Provide the (x, y) coordinate of the cell's center where the given text is located.  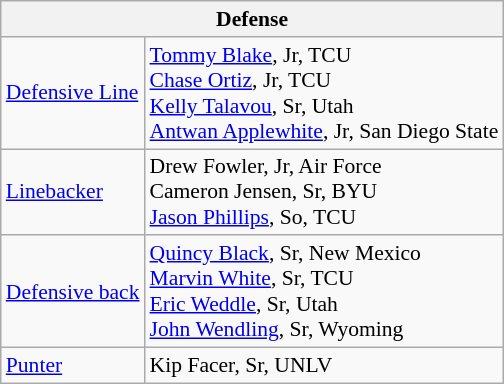
Kip Facer, Sr, UNLV (324, 366)
Defensive Line (73, 93)
Quincy Black, Sr, New MexicoMarvin White, Sr, TCUEric Weddle, Sr, UtahJohn Wendling, Sr, Wyoming (324, 292)
Linebacker (73, 192)
Drew Fowler, Jr, Air ForceCameron Jensen, Sr, BYUJason Phillips, So, TCU (324, 192)
Defensive back (73, 292)
Punter (73, 366)
Defense (252, 19)
Tommy Blake, Jr, TCUChase Ortiz, Jr, TCUKelly Talavou, Sr, UtahAntwan Applewhite, Jr, San Diego State (324, 93)
